Output the (X, Y) coordinate of the center of the cell containing the given text.  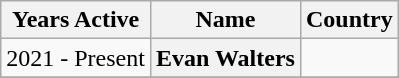
Country (349, 20)
2021 - Present (76, 58)
Years Active (76, 20)
Evan Walters (225, 58)
Name (225, 20)
